Extract the [X, Y] coordinate from the center of the cell holding the provided text.  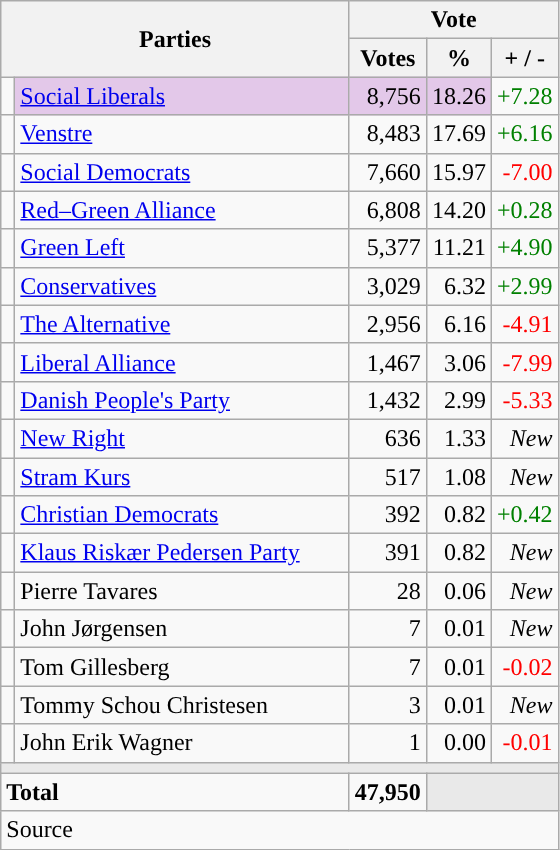
Tommy Schou Christesen [182, 705]
2,956 [388, 324]
391 [388, 553]
+4.90 [524, 248]
+ / - [524, 58]
The Alternative [182, 324]
1,467 [388, 362]
0.06 [458, 591]
7,660 [388, 172]
Green Left [182, 248]
47,950 [388, 792]
1,432 [388, 400]
Parties [176, 39]
392 [388, 515]
Votes [388, 58]
-0.02 [524, 667]
18.26 [458, 96]
-0.01 [524, 743]
Conservatives [182, 286]
Social Liberals [182, 96]
2.99 [458, 400]
8,756 [388, 96]
Tom Gillesberg [182, 667]
11.21 [458, 248]
% [458, 58]
Red–Green Alliance [182, 210]
15.97 [458, 172]
0.00 [458, 743]
1.33 [458, 438]
8,483 [388, 134]
-7.99 [524, 362]
517 [388, 477]
+2.99 [524, 286]
5,377 [388, 248]
3.06 [458, 362]
+0.42 [524, 515]
-5.33 [524, 400]
John Erik Wagner [182, 743]
+7.28 [524, 96]
Source [280, 830]
John Jørgensen [182, 629]
Liberal Alliance [182, 362]
Christian Democrats [182, 515]
Venstre [182, 134]
+6.16 [524, 134]
1.08 [458, 477]
Pierre Tavares [182, 591]
Klaus Riskær Pedersen Party [182, 553]
1 [388, 743]
+0.28 [524, 210]
Total [176, 792]
6.32 [458, 286]
-4.91 [524, 324]
28 [388, 591]
Vote [454, 20]
6,808 [388, 210]
14.20 [458, 210]
New Right [182, 438]
3,029 [388, 286]
Stram Kurs [182, 477]
17.69 [458, 134]
6.16 [458, 324]
-7.00 [524, 172]
636 [388, 438]
Social Democrats [182, 172]
3 [388, 705]
Danish People's Party [182, 400]
